Extract the (X, Y) coordinate from the center of the cell holding the provided text.  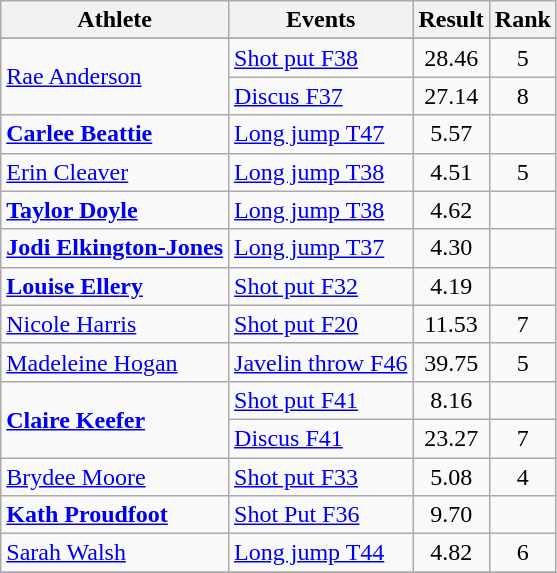
4.30 (451, 248)
Madeleine Hogan (115, 362)
Nicole Harris (115, 324)
6 (522, 553)
Brydee Moore (115, 477)
Long jump T37 (321, 248)
8.16 (451, 400)
4 (522, 477)
Shot put F41 (321, 400)
Claire Keefer (115, 419)
Shot put F20 (321, 324)
9.70 (451, 515)
Discus F41 (321, 438)
23.27 (451, 438)
Long jump T44 (321, 553)
5.08 (451, 477)
Result (451, 20)
Shot put F33 (321, 477)
Kath Proudfoot (115, 515)
8 (522, 96)
28.46 (451, 58)
Long jump T47 (321, 134)
Discus F37 (321, 96)
4.51 (451, 172)
Carlee Beattie (115, 134)
Javelin throw F46 (321, 362)
Erin Cleaver (115, 172)
Rae Anderson (115, 77)
39.75 (451, 362)
27.14 (451, 96)
Athlete (115, 20)
Events (321, 20)
Louise Ellery (115, 286)
Rank (522, 20)
Shot put F38 (321, 58)
4.82 (451, 553)
4.19 (451, 286)
Taylor Doyle (115, 210)
Jodi Elkington-Jones (115, 248)
Sarah Walsh (115, 553)
5.57 (451, 134)
Shot put F32 (321, 286)
Shot Put F36 (321, 515)
4.62 (451, 210)
11.53 (451, 324)
